Identify which cell holds the provided text, then report its [x, y] central coordinate. 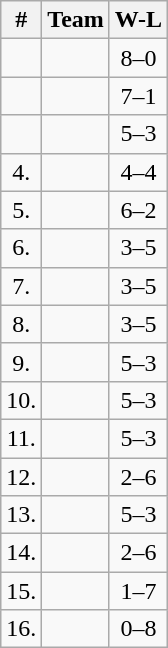
13. [22, 515]
4. [22, 172]
14. [22, 553]
9. [22, 362]
8. [22, 324]
Team [76, 20]
16. [22, 629]
0–8 [138, 629]
12. [22, 477]
10. [22, 400]
5. [22, 210]
15. [22, 591]
W-L [138, 20]
7–1 [138, 96]
11. [22, 438]
8–0 [138, 58]
7. [22, 286]
1–7 [138, 591]
6. [22, 248]
4–4 [138, 172]
# [22, 20]
6–2 [138, 210]
